Output the [x, y] coordinate of the center of the cell containing the given text.  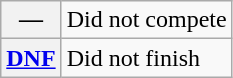
DNF [31, 58]
Did not finish [146, 58]
Did not compete [146, 20]
— [31, 20]
